For the text-containing cell, return its midpoint in [x, y] coordinate format. 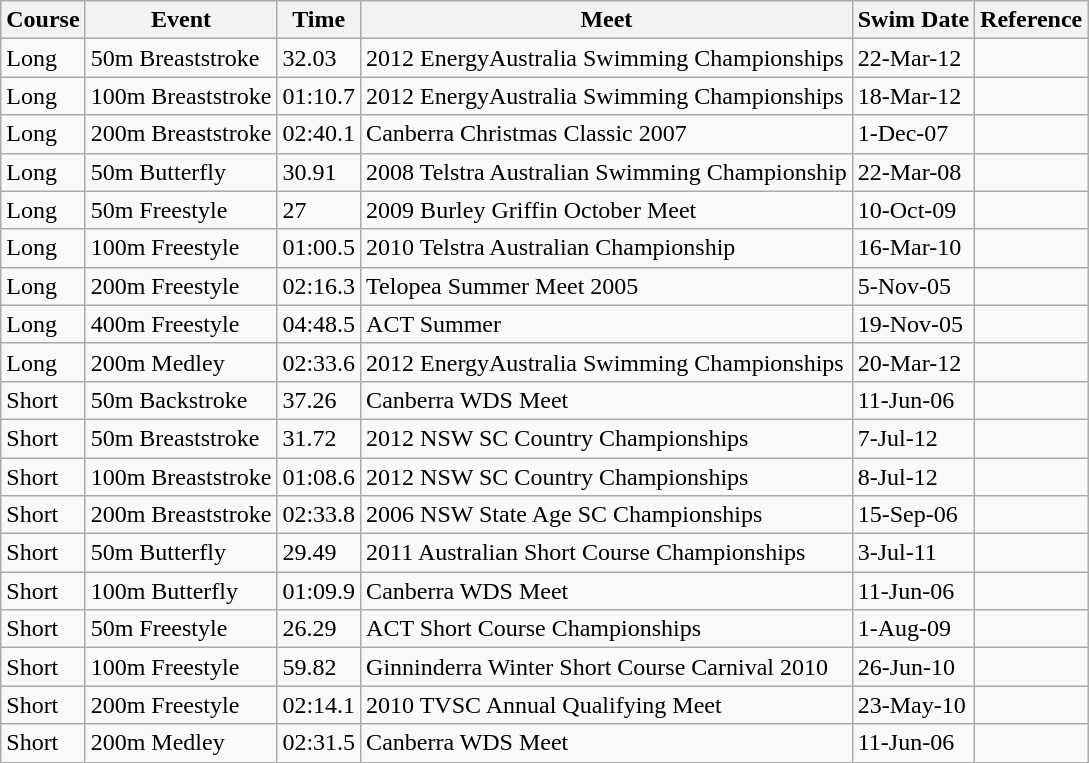
32.03 [319, 58]
400m Freestyle [181, 324]
23-May-10 [913, 705]
01:08.6 [319, 477]
ACT Short Course Championships [607, 629]
2010 Telstra Australian Championship [607, 248]
30.91 [319, 172]
16-Mar-10 [913, 248]
15-Sep-06 [913, 515]
2010 TVSC Annual Qualifying Meet [607, 705]
2008 Telstra Australian Swimming Championship [607, 172]
Event [181, 20]
2011 Australian Short Course Championships [607, 553]
Course [43, 20]
Ginninderra Winter Short Course Carnival 2010 [607, 667]
02:33.6 [319, 362]
01:09.9 [319, 591]
26-Jun-10 [913, 667]
2006 NSW State Age SC Championships [607, 515]
Time [319, 20]
Swim Date [913, 20]
5-Nov-05 [913, 286]
37.26 [319, 400]
01:10.7 [319, 96]
Canberra Christmas Classic 2007 [607, 134]
2009 Burley Griffin October Meet [607, 210]
20-Mar-12 [913, 362]
59.82 [319, 667]
Reference [1032, 20]
Meet [607, 20]
26.29 [319, 629]
02:33.8 [319, 515]
02:40.1 [319, 134]
3-Jul-11 [913, 553]
Telopea Summer Meet 2005 [607, 286]
8-Jul-12 [913, 477]
02:16.3 [319, 286]
04:48.5 [319, 324]
22-Mar-12 [913, 58]
1-Aug-09 [913, 629]
29.49 [319, 553]
19-Nov-05 [913, 324]
100m Butterfly [181, 591]
50m Backstroke [181, 400]
02:14.1 [319, 705]
ACT Summer [607, 324]
10-Oct-09 [913, 210]
31.72 [319, 438]
01:00.5 [319, 248]
02:31.5 [319, 743]
18-Mar-12 [913, 96]
7-Jul-12 [913, 438]
1-Dec-07 [913, 134]
22-Mar-08 [913, 172]
27 [319, 210]
